Return [X, Y] of the center of cell containing provided text 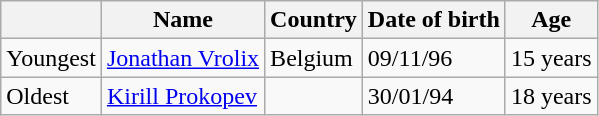
Jonathan Vrolix [182, 58]
Age [551, 20]
Name [182, 20]
Date of birth [434, 20]
Belgium [314, 58]
Oldest [52, 96]
15 years [551, 58]
Country [314, 20]
18 years [551, 96]
Youngest [52, 58]
Kirill Prokopev [182, 96]
30/01/94 [434, 96]
09/11/96 [434, 58]
